Extract the [x, y] coordinate from the center of the cell holding the provided text.  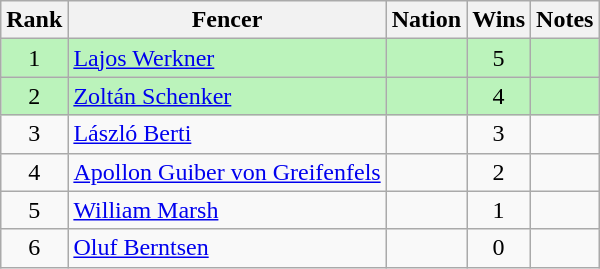
Nation [426, 20]
6 [34, 248]
László Berti [227, 134]
0 [499, 248]
Rank [34, 20]
Zoltán Schenker [227, 96]
Wins [499, 20]
Lajos Werkner [227, 58]
Oluf Berntsen [227, 248]
William Marsh [227, 210]
Fencer [227, 20]
Apollon Guiber von Greifenfels [227, 172]
Notes [565, 20]
